Return the (x, y) coordinate for the center point of the cell that contains the specified text.  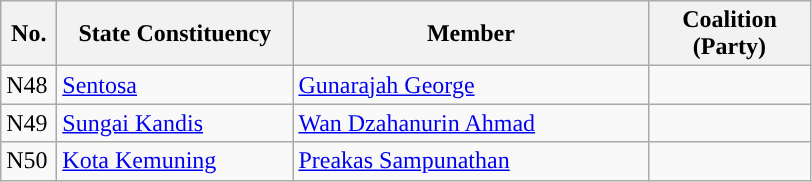
Preakas Sampunathan (471, 161)
Kota Kemuning (175, 161)
Gunarajah George (471, 85)
No. (29, 34)
Sentosa (175, 85)
Coalition (Party) (730, 34)
N48 (29, 85)
State Constituency (175, 34)
N49 (29, 123)
Sungai Kandis (175, 123)
Member (471, 34)
Wan Dzahanurin Ahmad (471, 123)
N50 (29, 161)
